Provide the (x, y) coordinate of the cell's center where the given text is located.  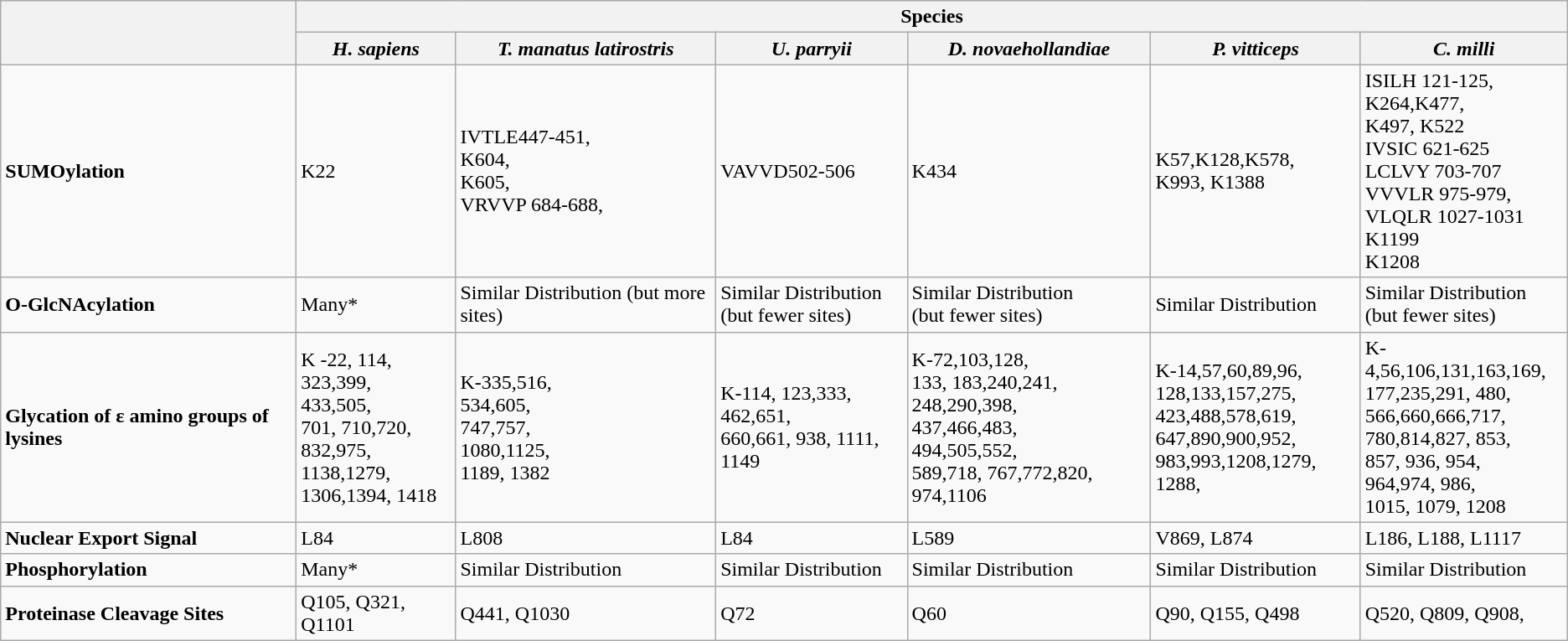
Q520, Q809, Q908, (1464, 613)
Similar Distribution (but more sites) (586, 305)
V869, L874 (1256, 538)
K22 (376, 171)
Q105, Q321, Q1101 (376, 613)
C. milli (1464, 49)
K-114, 123,333,462,651,660,661, 938, 1111, 1149 (812, 427)
K-335,516,534,605,747,757,1080,1125,1189, 1382 (586, 427)
Nuclear Export Signal (149, 538)
P. vitticeps (1256, 49)
K434 (1029, 171)
Q60 (1029, 613)
K-4,56,106,131,163,169,177,235,291, 480,566,660,666,717,780,814,827, 853,857, 936, 954,964,974, 986,1015, 1079, 1208 (1464, 427)
Q441, Q1030 (586, 613)
D. novaehollandiae (1029, 49)
L589 (1029, 538)
SUMOylation (149, 171)
Q90, Q155, Q498 (1256, 613)
Q72 (812, 613)
VAVVD502-506 (812, 171)
U. parryii (812, 49)
Glycation of ε amino groups of lysines (149, 427)
L808 (586, 538)
L186, L188, L1117 (1464, 538)
Phosphorylation (149, 570)
ISILH 121-125,K264,K477,K497, K522IVSIC 621-625LCLVY 703-707VVVLR 975-979,VLQLR 1027-1031K1199K1208 (1464, 171)
O-GlcNAcylation (149, 305)
H. sapiens (376, 49)
T. manatus latirostris (586, 49)
K -22, 114, 323,399,433,505,701, 710,720,832,975,1138,1279,1306,1394, 1418 (376, 427)
K57,K128,K578,K993, K1388 (1256, 171)
IVTLE447-451,K604,K605,VRVVP 684-688, (586, 171)
Species (932, 17)
Proteinase Cleavage Sites (149, 613)
K-72,103,128,133, 183,240,241,248,290,398,437,466,483,494,505,552,589,718, 767,772,820, 974,1106 (1029, 427)
K-14,57,60,89,96,128,133,157,275,423,488,578,619,647,890,900,952,983,993,1208,1279, 1288, (1256, 427)
